Return the (X, Y) coordinate for the center point of the cell that contains the specified text.  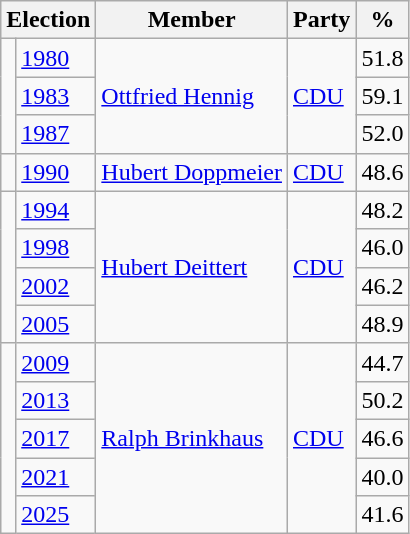
2021 (56, 477)
1980 (56, 58)
2002 (56, 286)
2009 (56, 362)
40.0 (382, 477)
% (382, 20)
46.6 (382, 438)
46.0 (382, 248)
Hubert Doppmeier (192, 172)
44.7 (382, 362)
Election (48, 20)
48.6 (382, 172)
1987 (56, 134)
50.2 (382, 400)
2017 (56, 438)
41.6 (382, 515)
48.2 (382, 210)
Ralph Brinkhaus (192, 438)
1998 (56, 248)
2005 (56, 324)
46.2 (382, 286)
48.9 (382, 324)
51.8 (382, 58)
Hubert Deittert (192, 267)
1983 (56, 96)
52.0 (382, 134)
59.1 (382, 96)
2013 (56, 400)
2025 (56, 515)
Ottfried Hennig (192, 96)
Member (192, 20)
Party (321, 20)
1994 (56, 210)
1990 (56, 172)
